Detect which cell encompasses the target text, then output its (X, Y) center coordinate. 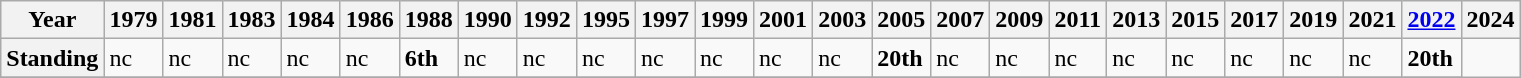
Year (52, 20)
1981 (192, 20)
2001 (784, 20)
6th (428, 58)
1990 (488, 20)
2022 (1432, 20)
1983 (252, 20)
1992 (546, 20)
2017 (1254, 20)
2015 (1196, 20)
1988 (428, 20)
1999 (724, 20)
1997 (664, 20)
1984 (310, 20)
2003 (842, 20)
2005 (902, 20)
1979 (134, 20)
2009 (1020, 20)
Standing (52, 58)
2019 (1314, 20)
2013 (1136, 20)
2024 (1490, 20)
2021 (1372, 20)
1995 (606, 20)
2011 (1078, 20)
1986 (370, 20)
2007 (960, 20)
